Find where the given text appears and provide that cell's center as [x, y] coordinate. 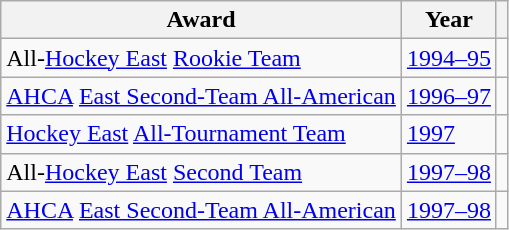
Hockey East All-Tournament Team [202, 134]
All-Hockey East Rookie Team [202, 58]
Year [448, 20]
1997 [448, 134]
1996–97 [448, 96]
1994–95 [448, 58]
All-Hockey East Second Team [202, 172]
Award [202, 20]
